Scan for the cell matching the given text and deliver its [X, Y] coordinate at center. 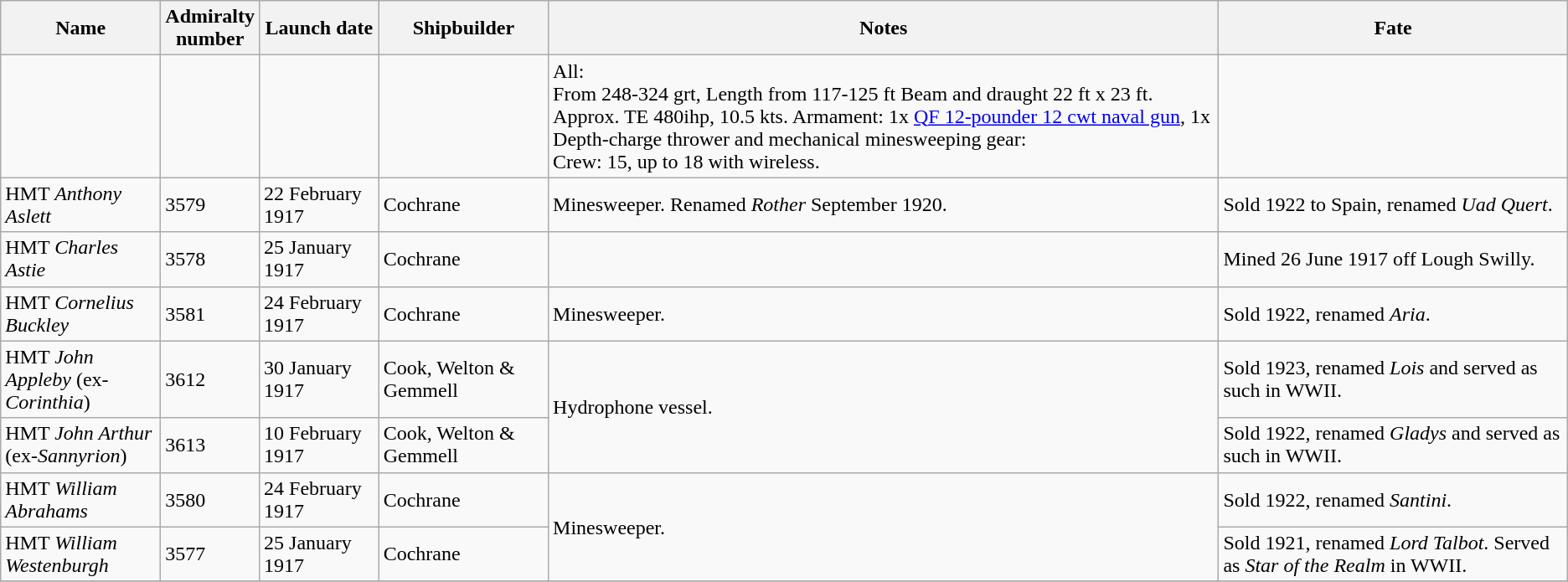
3613 [210, 446]
HMT Anthony Aslett [80, 204]
Notes [884, 28]
HMT Cornelius Buckley [80, 313]
Minesweeper. Renamed Rother September 1920. [884, 204]
22 February 1917 [320, 204]
3579 [210, 204]
3577 [210, 554]
3578 [210, 260]
HMT John Appleby (ex-Corinthia) [80, 379]
Hydrophone vessel. [884, 407]
Mined 26 June 1917 off Lough Swilly. [1393, 260]
HMT William Abrahams [80, 499]
HMT William Westenburgh [80, 554]
30 January 1917 [320, 379]
Launch date [320, 28]
Shipbuilder [463, 28]
Sold 1922, renamed Santini. [1393, 499]
3581 [210, 313]
3612 [210, 379]
Sold 1922 to Spain, renamed Uad Quert. [1393, 204]
HMT Charles Astie [80, 260]
3580 [210, 499]
10 February 1917 [320, 446]
Admiralty number [210, 28]
Sold 1922, renamed Aria. [1393, 313]
Sold 1921, renamed Lord Talbot. Served as Star of the Realm in WWII. [1393, 554]
HMT John Arthur (ex-Sannyrion) [80, 446]
Fate [1393, 28]
Name [80, 28]
Sold 1922, renamed Gladys and served as such in WWII. [1393, 446]
Sold 1923, renamed Lois and served as such in WWII. [1393, 379]
